Identify which cell holds the provided text, then report its [X, Y] central coordinate. 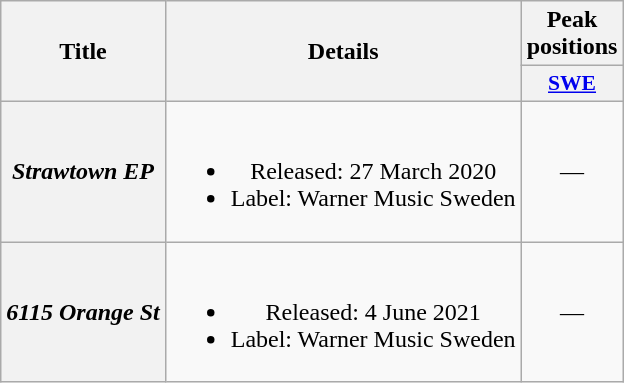
Title [83, 52]
Strawtown EP [83, 171]
Released: 4 June 2021Label: Warner Music Sweden [343, 312]
6115 Orange St [83, 312]
SWE [572, 84]
Peak positions [572, 34]
Released: 27 March 2020Label: Warner Music Sweden [343, 171]
Details [343, 52]
